From the cell containing the given text, extract its center point as (x, y) coordinate. 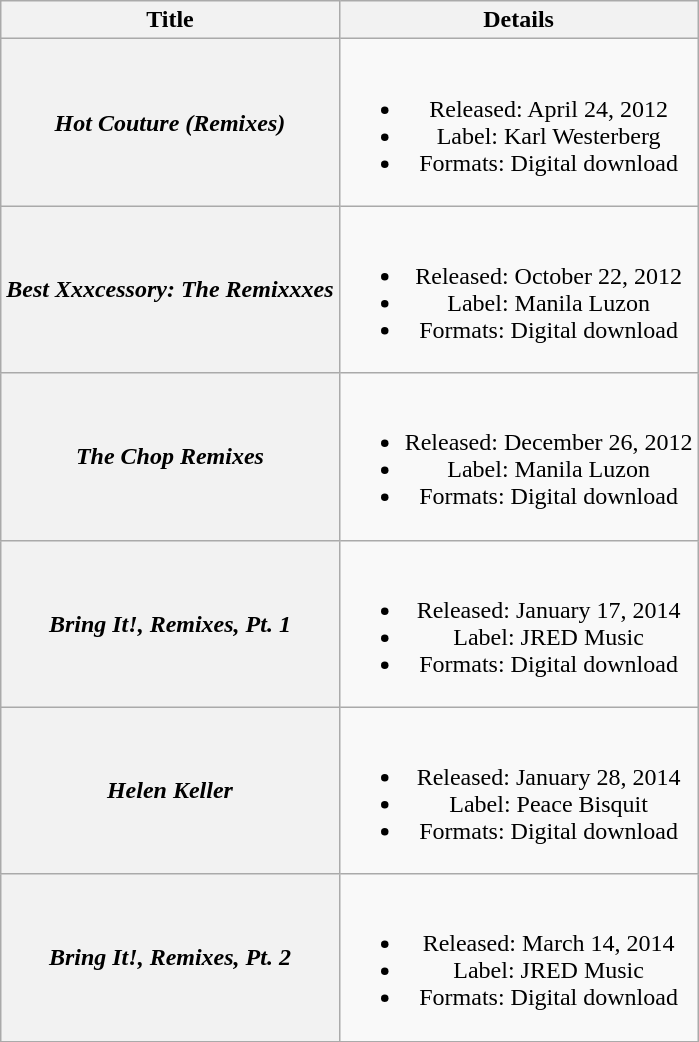
Helen Keller (170, 790)
Released: March 14, 2014Label: JRED MusicFormats: Digital download (518, 958)
Released: April 24, 2012Label: Karl WesterbergFormats: Digital download (518, 122)
Hot Couture (Remixes) (170, 122)
Released: October 22, 2012Label: Manila LuzonFormats: Digital download (518, 290)
Released: January 17, 2014Label: JRED MusicFormats: Digital download (518, 624)
Released: January 28, 2014Label: Peace BisquitFormats: Digital download (518, 790)
The Chop Remixes (170, 456)
Title (170, 20)
Bring It!, Remixes, Pt. 2 (170, 958)
Released: December 26, 2012Label: Manila LuzonFormats: Digital download (518, 456)
Best Xxxcessory: The Remixxxes (170, 290)
Bring It!, Remixes, Pt. 1 (170, 624)
Details (518, 20)
